Provide the [x, y] coordinate of the cell's center where the given text is located.  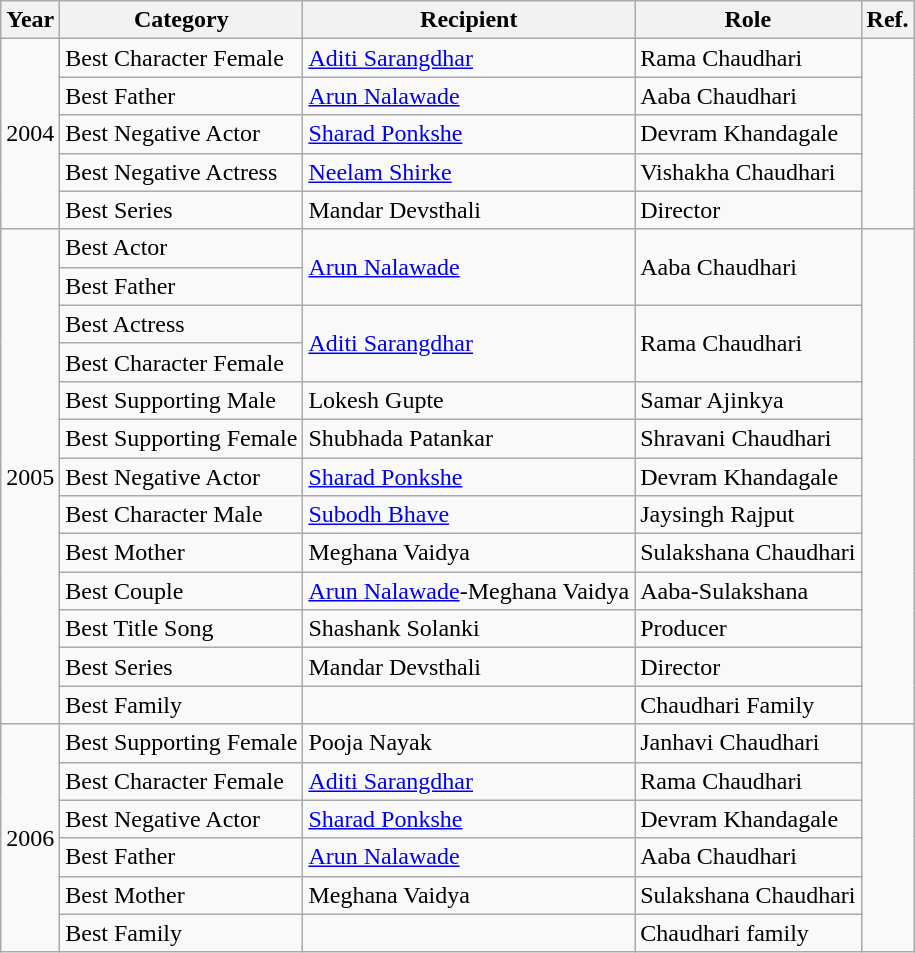
Samar Ajinkya [748, 400]
2004 [30, 134]
Best Character Male [182, 515]
Aaba-Sulakshana [748, 591]
Jaysingh Rajput [748, 515]
Lokesh Gupte [469, 400]
Best Actress [182, 324]
2006 [30, 838]
Best Supporting Male [182, 400]
Shashank Solanki [469, 629]
Chaudhari Family [748, 705]
Year [30, 20]
Role [748, 20]
Category [182, 20]
Shubhada Patankar [469, 438]
Shravani Chaudhari [748, 438]
Ref. [888, 20]
Janhavi Chaudhari [748, 743]
Chaudhari family [748, 933]
Recipient [469, 20]
Neelam Shirke [469, 172]
Arun Nalawade-Meghana Vaidya [469, 591]
Best Negative Actress [182, 172]
Producer [748, 629]
Vishakha Chaudhari [748, 172]
Best Title Song [182, 629]
Pooja Nayak [469, 743]
2005 [30, 476]
Best Couple [182, 591]
Best Actor [182, 248]
Subodh Bhave [469, 515]
